Return the (x, y) coordinate for the center point of the cell that contains the specified text.  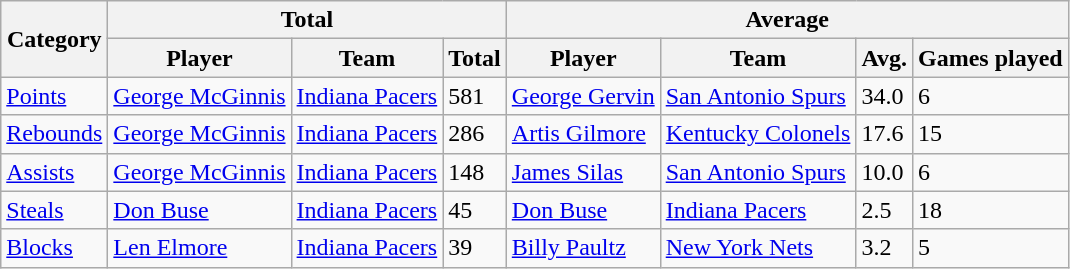
New York Nets (758, 248)
17.6 (884, 134)
10.0 (884, 172)
5 (991, 248)
3.2 (884, 248)
James Silas (583, 172)
Len Elmore (200, 248)
15 (991, 134)
18 (991, 210)
Assists (54, 172)
Artis Gilmore (583, 134)
2.5 (884, 210)
Billy Paultz (583, 248)
148 (475, 172)
Blocks (54, 248)
39 (475, 248)
Kentucky Colonels (758, 134)
Average (787, 20)
Points (54, 96)
581 (475, 96)
Steals (54, 210)
45 (475, 210)
Avg. (884, 58)
George Gervin (583, 96)
Rebounds (54, 134)
286 (475, 134)
Games played (991, 58)
34.0 (884, 96)
Category (54, 39)
